Find where the given text appears and provide that cell's center as [X, Y] coordinate. 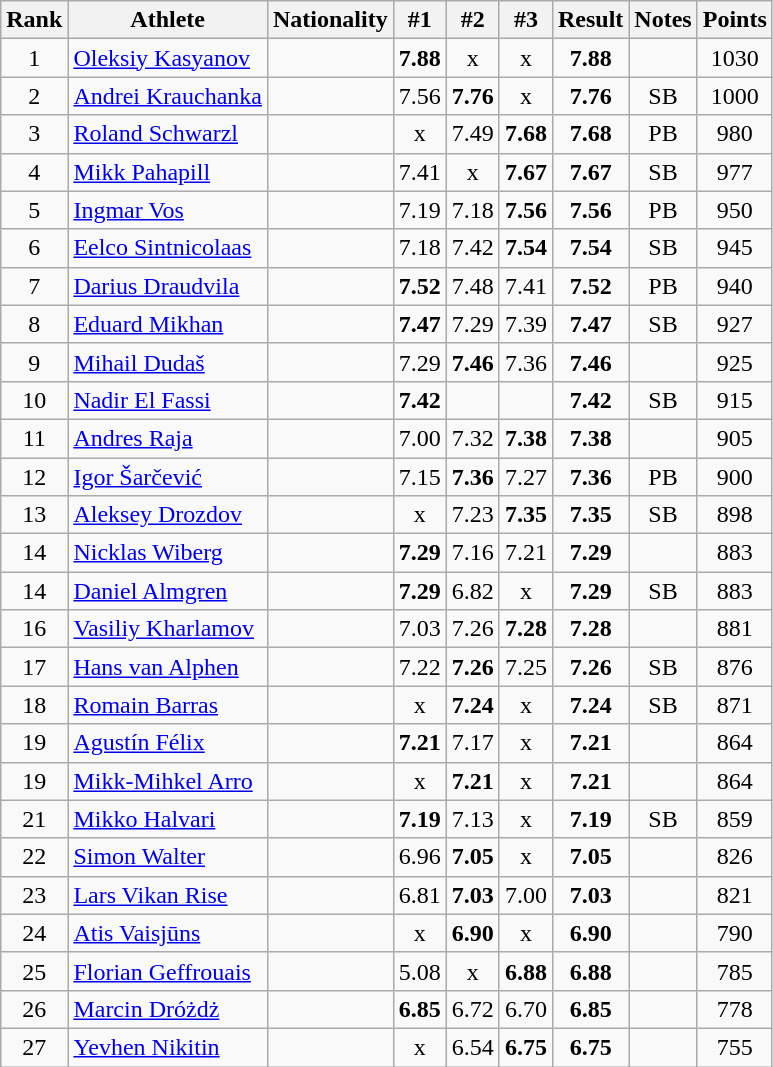
Simon Walter [168, 857]
Yevhen Nikitin [168, 1047]
#2 [472, 20]
18 [34, 705]
6.70 [526, 1009]
17 [34, 667]
915 [734, 400]
Lars Vikan Rise [168, 895]
950 [734, 210]
12 [34, 477]
790 [734, 933]
7.48 [472, 286]
21 [34, 819]
7.49 [472, 134]
16 [34, 629]
6.72 [472, 1009]
Mihail Dudaš [168, 362]
Result [590, 20]
900 [734, 477]
Romain Barras [168, 705]
9 [34, 362]
821 [734, 895]
7.27 [526, 477]
980 [734, 134]
5 [34, 210]
8 [34, 324]
5.08 [420, 971]
24 [34, 933]
Atis Vaisjūns [168, 933]
#3 [526, 20]
4 [34, 172]
6.82 [472, 591]
7.13 [472, 819]
6.54 [472, 1047]
7.17 [472, 743]
7.22 [420, 667]
Nadir El Fassi [168, 400]
881 [734, 629]
#1 [420, 20]
Points [734, 20]
785 [734, 971]
Oleksiy Kasyanov [168, 58]
778 [734, 1009]
Athlete [168, 20]
Igor Šarčević [168, 477]
Marcin Dróżdż [168, 1009]
7.39 [526, 324]
7.25 [526, 667]
Agustín Félix [168, 743]
7.15 [420, 477]
27 [34, 1047]
26 [34, 1009]
859 [734, 819]
1 [34, 58]
25 [34, 971]
7.23 [472, 515]
6.96 [420, 857]
Aleksey Drozdov [168, 515]
11 [34, 438]
925 [734, 362]
22 [34, 857]
Darius Draudvila [168, 286]
7 [34, 286]
Hans van Alphen [168, 667]
755 [734, 1047]
Mikko Halvari [168, 819]
7.32 [472, 438]
876 [734, 667]
871 [734, 705]
Notes [663, 20]
Eduard Mikhan [168, 324]
Rank [34, 20]
1030 [734, 58]
Nicklas Wiberg [168, 553]
1000 [734, 96]
Andres Raja [168, 438]
Ingmar Vos [168, 210]
940 [734, 286]
Andrei Krauchanka [168, 96]
10 [34, 400]
23 [34, 895]
Mikk Pahapill [168, 172]
905 [734, 438]
6 [34, 248]
Roland Schwarzl [168, 134]
2 [34, 96]
7.16 [472, 553]
826 [734, 857]
Eelco Sintnicolaas [168, 248]
927 [734, 324]
13 [34, 515]
Vasiliy Kharlamov [168, 629]
945 [734, 248]
977 [734, 172]
3 [34, 134]
6.81 [420, 895]
Florian Geffrouais [168, 971]
Mikk-Mihkel Arro [168, 781]
Nationality [330, 20]
898 [734, 515]
Daniel Almgren [168, 591]
